Provide the (x, y) coordinate of the cell's center where the given text is located.  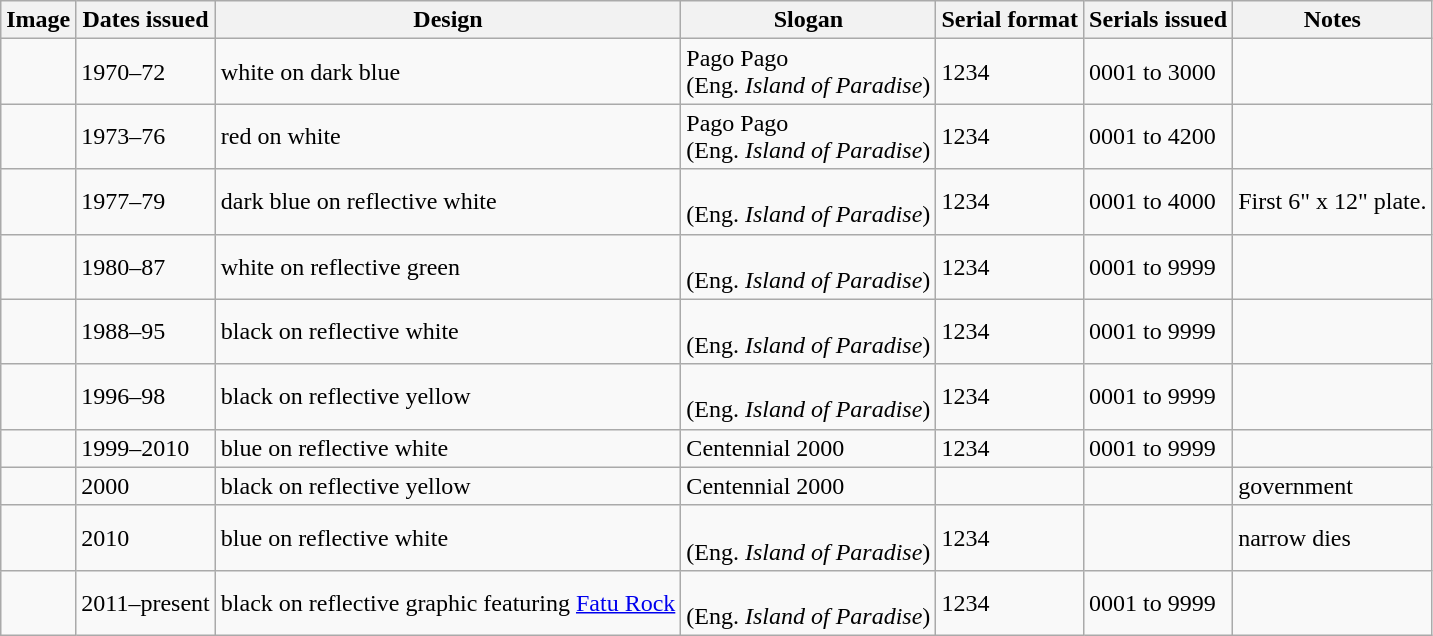
1999–2010 (146, 448)
Serial format (1010, 20)
1973–76 (146, 136)
Dates issued (146, 20)
Design (448, 20)
1970–72 (146, 72)
narrow dies (1332, 538)
1980–87 (146, 266)
Slogan (808, 20)
1988–95 (146, 332)
2011–present (146, 602)
0001 to 3000 (1158, 72)
Image (38, 20)
First 6" x 12" plate. (1332, 202)
red on white (448, 136)
white on dark blue (448, 72)
white on reflective green (448, 266)
0001 to 4200 (1158, 136)
1977–79 (146, 202)
2010 (146, 538)
black on reflective graphic featuring Fatu Rock (448, 602)
black on reflective white (448, 332)
Notes (1332, 20)
dark blue on reflective white (448, 202)
Serials issued (1158, 20)
0001 to 4000 (1158, 202)
2000 (146, 486)
1996–98 (146, 396)
government (1332, 486)
